Return [X, Y] of the center of cell containing provided text 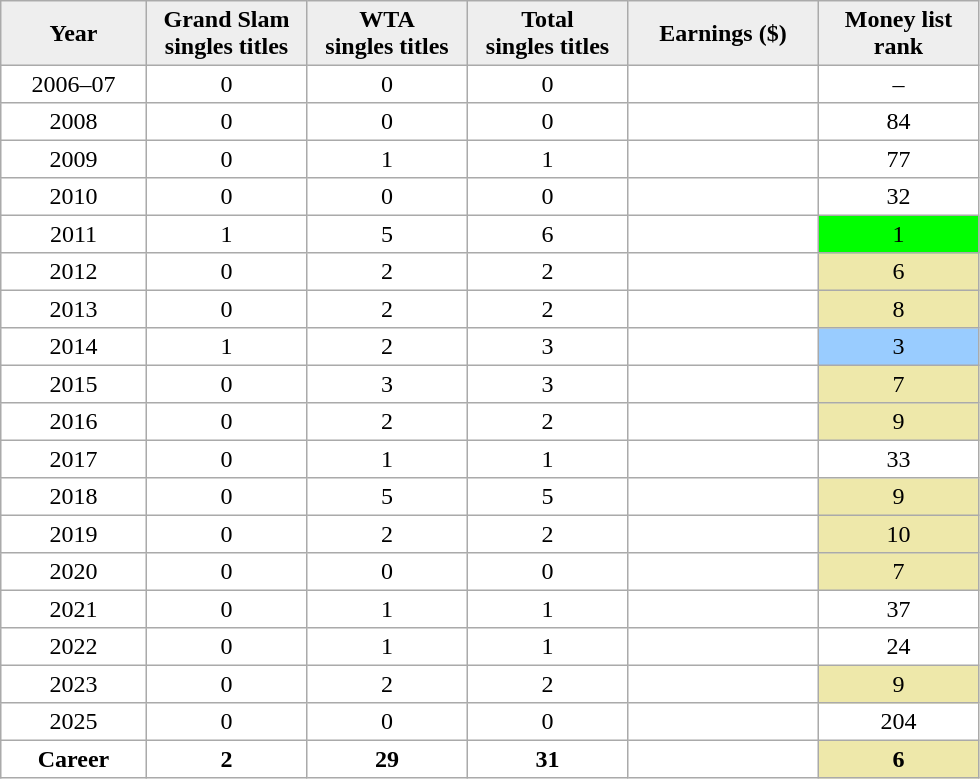
84 [898, 122]
2014 [74, 347]
10 [898, 534]
2006–07 [74, 84]
– [898, 84]
Money list rank [898, 33]
77 [898, 159]
33 [898, 459]
204 [898, 722]
8 [898, 309]
29 [387, 759]
37 [898, 609]
2017 [74, 459]
Total singles titles [547, 33]
2025 [74, 722]
2019 [74, 534]
2022 [74, 647]
2015 [74, 384]
WTA singles titles [387, 33]
2011 [74, 234]
2009 [74, 159]
31 [547, 759]
2020 [74, 572]
Career [74, 759]
Year [74, 33]
2013 [74, 309]
24 [898, 647]
2016 [74, 422]
2008 [74, 122]
2023 [74, 684]
2010 [74, 197]
2021 [74, 609]
2018 [74, 497]
2012 [74, 272]
Grand Slam singles titles [226, 33]
32 [898, 197]
Earnings ($) [723, 33]
